Return [X, Y] of the center of cell containing provided text 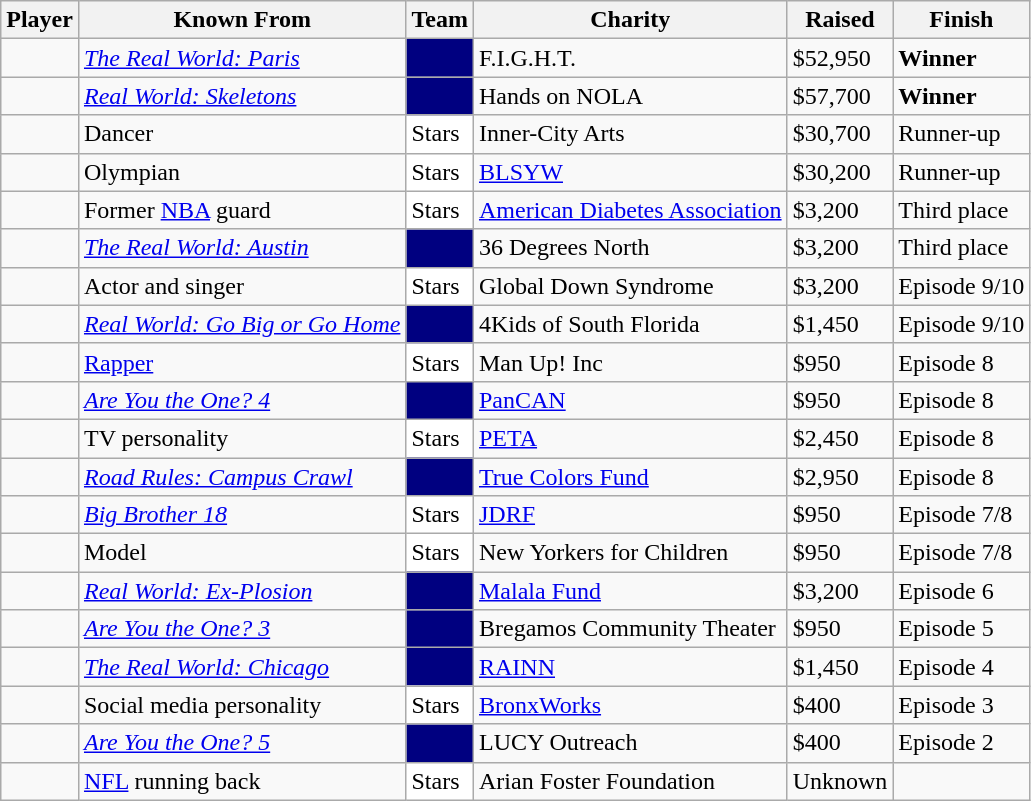
Dancer [242, 134]
JDRF [630, 515]
Episode 6 [962, 591]
Model [242, 553]
The Real World: Austin [242, 248]
$30,200 [840, 172]
American Diabetes Association [630, 210]
Real World: Ex-Plosion [242, 591]
Actor and singer [242, 286]
Real World: Go Big or Go Home [242, 324]
Inner-City Arts [630, 134]
Are You the One? 3 [242, 629]
Real World: Skeletons [242, 96]
36 Degrees North [630, 248]
Episode 4 [962, 667]
$30,700 [840, 134]
Episode 3 [962, 705]
$52,950 [840, 58]
Charity [630, 20]
Road Rules: Campus Crawl [242, 477]
4Kids of South Florida [630, 324]
$2,950 [840, 477]
The Real World: Chicago [242, 667]
BLSYW [630, 172]
Episode 2 [962, 743]
NFL running back [242, 781]
The Real World: Paris [242, 58]
Malala Fund [630, 591]
True Colors Fund [630, 477]
Finish [962, 20]
Player [40, 20]
Unknown [840, 781]
PanCAN [630, 400]
Bregamos Community Theater [630, 629]
TV personality [242, 438]
Episode 5 [962, 629]
Known From [242, 20]
Hands on NOLA [630, 96]
$57,700 [840, 96]
Olympian [242, 172]
Team [440, 20]
F.I.G.H.T. [630, 58]
$2,450 [840, 438]
Social media personality [242, 705]
Former NBA guard [242, 210]
LUCY Outreach [630, 743]
Raised [840, 20]
Rapper [242, 362]
Are You the One? 4 [242, 400]
RAINN [630, 667]
Arian Foster Foundation [630, 781]
New Yorkers for Children [630, 553]
Man Up! Inc [630, 362]
Are You the One? 5 [242, 743]
PETA [630, 438]
Big Brother 18 [242, 515]
Global Down Syndrome [630, 286]
BronxWorks [630, 705]
